Return the (X, Y) coordinate for the center point of the cell that contains the specified text.  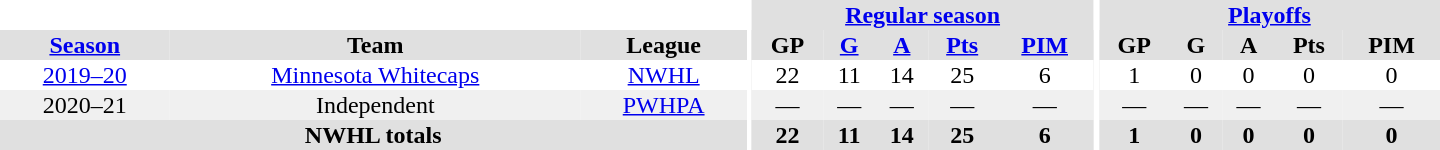
League (664, 45)
PWHPA (664, 105)
2020–21 (85, 105)
Season (85, 45)
Minnesota Whitecaps (376, 75)
Independent (376, 105)
Playoffs (1270, 15)
2019–20 (85, 75)
NWHL (664, 75)
NWHL totals (373, 135)
Regular season (922, 15)
Team (376, 45)
